Identify which cell holds the provided text, then report its [X, Y] central coordinate. 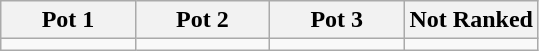
Pot 3 [337, 20]
Pot 2 [202, 20]
Pot 1 [68, 20]
Not Ranked [471, 20]
